Locate the cell with the specified text and output its [x, y] center coordinate. 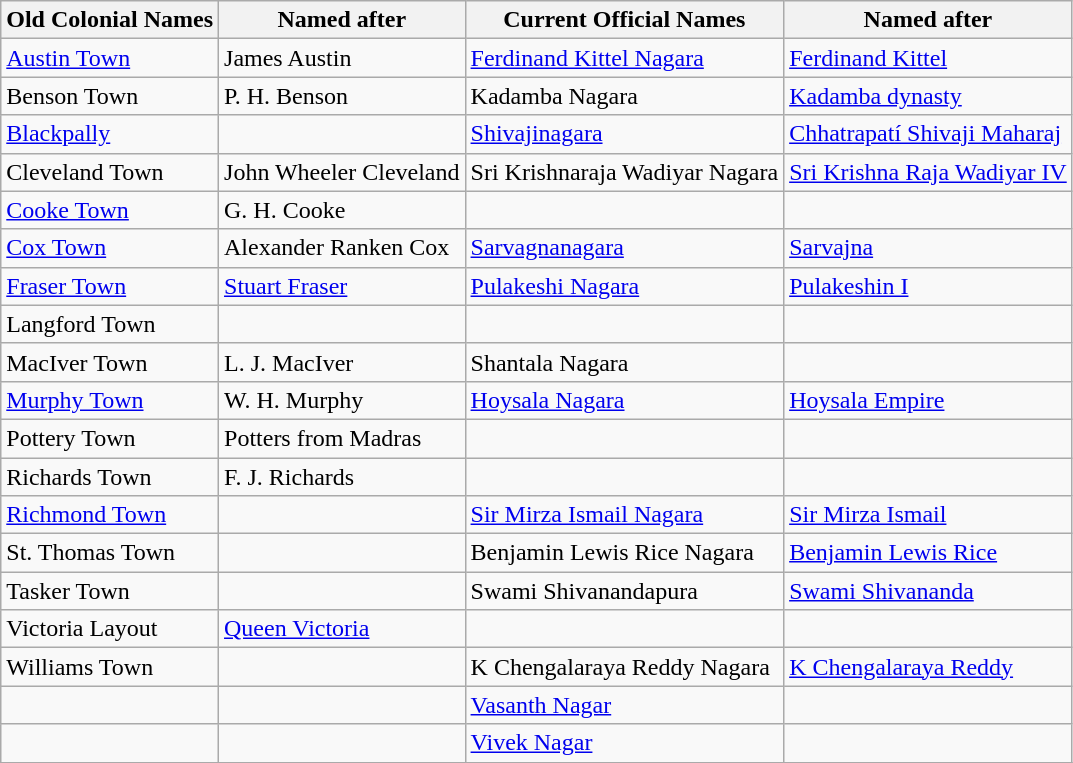
Cleveland Town [110, 172]
Cox Town [110, 248]
Victoria Layout [110, 629]
Stuart Fraser [342, 286]
Hoysala Nagara [624, 400]
Swami Shivanandapura [624, 591]
Current Official Names [624, 20]
L. J. MacIver [342, 362]
Tasker Town [110, 591]
MacIver Town [110, 362]
Murphy Town [110, 400]
Fraser Town [110, 286]
Ferdinand Kittel [928, 58]
Austin Town [110, 58]
Benson Town [110, 96]
Queen Victoria [342, 629]
Pulakeshin I [928, 286]
Vasanth Nagar [624, 705]
W. H. Murphy [342, 400]
F. J. Richards [342, 477]
Pulakeshi Nagara [624, 286]
Hoysala Empire [928, 400]
Alexander Ranken Cox [342, 248]
Potters from Madras [342, 438]
St. Thomas Town [110, 553]
Ferdinand Kittel Nagara [624, 58]
Kadamba Nagara [624, 96]
Pottery Town [110, 438]
Blackpally [110, 134]
Benjamin Lewis Rice [928, 553]
Richmond Town [110, 515]
Sri Krishnaraja Wadiyar Nagara [624, 172]
Sri Krishna Raja Wadiyar IV [928, 172]
Sir Mirza Ismail [928, 515]
Langford Town [110, 324]
James Austin [342, 58]
Kadamba dynasty [928, 96]
Sarvagnanagara [624, 248]
Williams Town [110, 667]
Chhatrapatí Shivaji Maharaj [928, 134]
P. H. Benson [342, 96]
Sir Mirza Ismail Nagara [624, 515]
Vivek Nagar [624, 743]
K Chengalaraya Reddy Nagara [624, 667]
G. H. Cooke [342, 210]
Old Colonial Names [110, 20]
K Chengalaraya Reddy [928, 667]
Shivajinagara [624, 134]
John Wheeler Cleveland [342, 172]
Benjamin Lewis Rice Nagara [624, 553]
Sarvajna [928, 248]
Richards Town [110, 477]
Shantala Nagara [624, 362]
Cooke Town [110, 210]
Swami Shivananda [928, 591]
